For the text-containing cell, return its midpoint in (x, y) coordinate format. 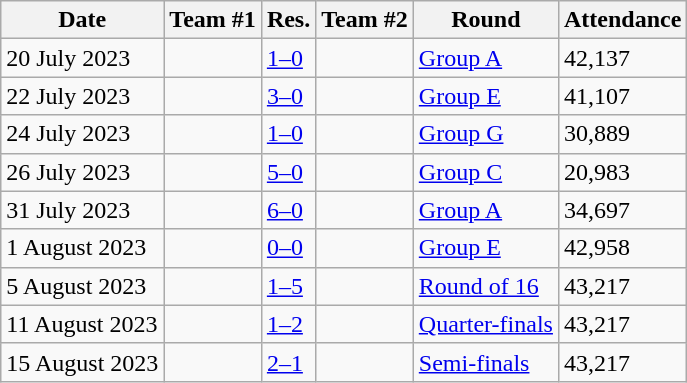
42,137 (622, 58)
42,958 (622, 248)
26 July 2023 (82, 172)
3–0 (288, 96)
Semi-finals (486, 362)
5–0 (288, 172)
1–2 (288, 324)
Team #2 (365, 20)
20,983 (622, 172)
20 July 2023 (82, 58)
22 July 2023 (82, 96)
31 July 2023 (82, 210)
6–0 (288, 210)
24 July 2023 (82, 134)
34,697 (622, 210)
30,889 (622, 134)
Team #1 (213, 20)
11 August 2023 (82, 324)
5 August 2023 (82, 286)
Round of 16 (486, 286)
0–0 (288, 248)
Group C (486, 172)
Quarter-finals (486, 324)
Res. (288, 20)
Round (486, 20)
Attendance (622, 20)
Group G (486, 134)
Date (82, 20)
2–1 (288, 362)
1 August 2023 (82, 248)
41,107 (622, 96)
15 August 2023 (82, 362)
1–5 (288, 286)
